Output the [X, Y] coordinate of the center of the cell containing the given text.  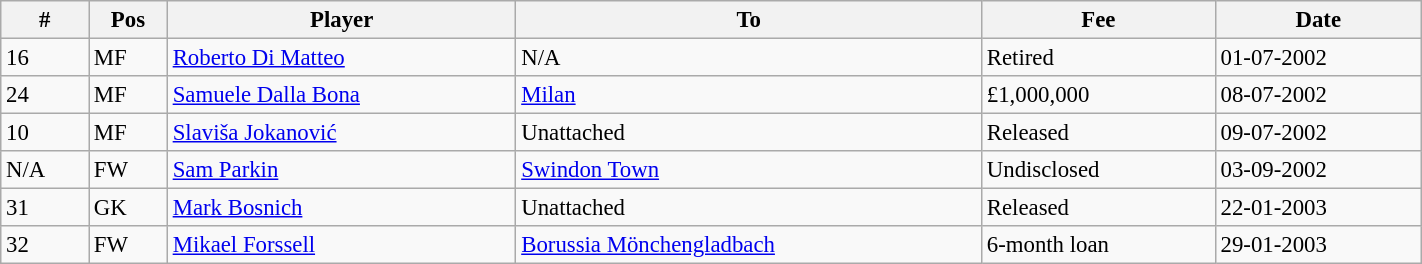
22-01-2003 [1318, 208]
Pos [128, 20]
Swindon Town [749, 170]
Mikael Forssell [342, 245]
16 [45, 58]
Roberto Di Matteo [342, 58]
Slaviša Jokanović [342, 133]
24 [45, 95]
Player [342, 20]
32 [45, 245]
10 [45, 133]
Fee [1098, 20]
Borussia Mönchengladbach [749, 245]
Sam Parkin [342, 170]
Retired [1098, 58]
£1,000,000 [1098, 95]
Samuele Dalla Bona [342, 95]
29-01-2003 [1318, 245]
# [45, 20]
Date [1318, 20]
01-07-2002 [1318, 58]
Milan [749, 95]
08-07-2002 [1318, 95]
31 [45, 208]
GK [128, 208]
6-month loan [1098, 245]
03-09-2002 [1318, 170]
Mark Bosnich [342, 208]
09-07-2002 [1318, 133]
Undisclosed [1098, 170]
To [749, 20]
